Return the [X, Y] coordinate for the center point of the cell that contains the specified text.  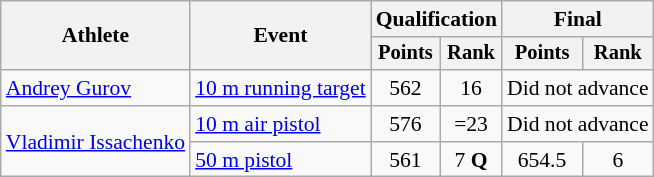
562 [406, 88]
Athlete [96, 36]
Final [578, 19]
10 m running target [280, 88]
16 [471, 88]
Vladimir Issachenko [96, 142]
=23 [471, 124]
10 m air pistol [280, 124]
Event [280, 36]
Andrey Gurov [96, 88]
576 [406, 124]
Qualification [436, 19]
